Return [X, Y] of the center of cell containing provided text 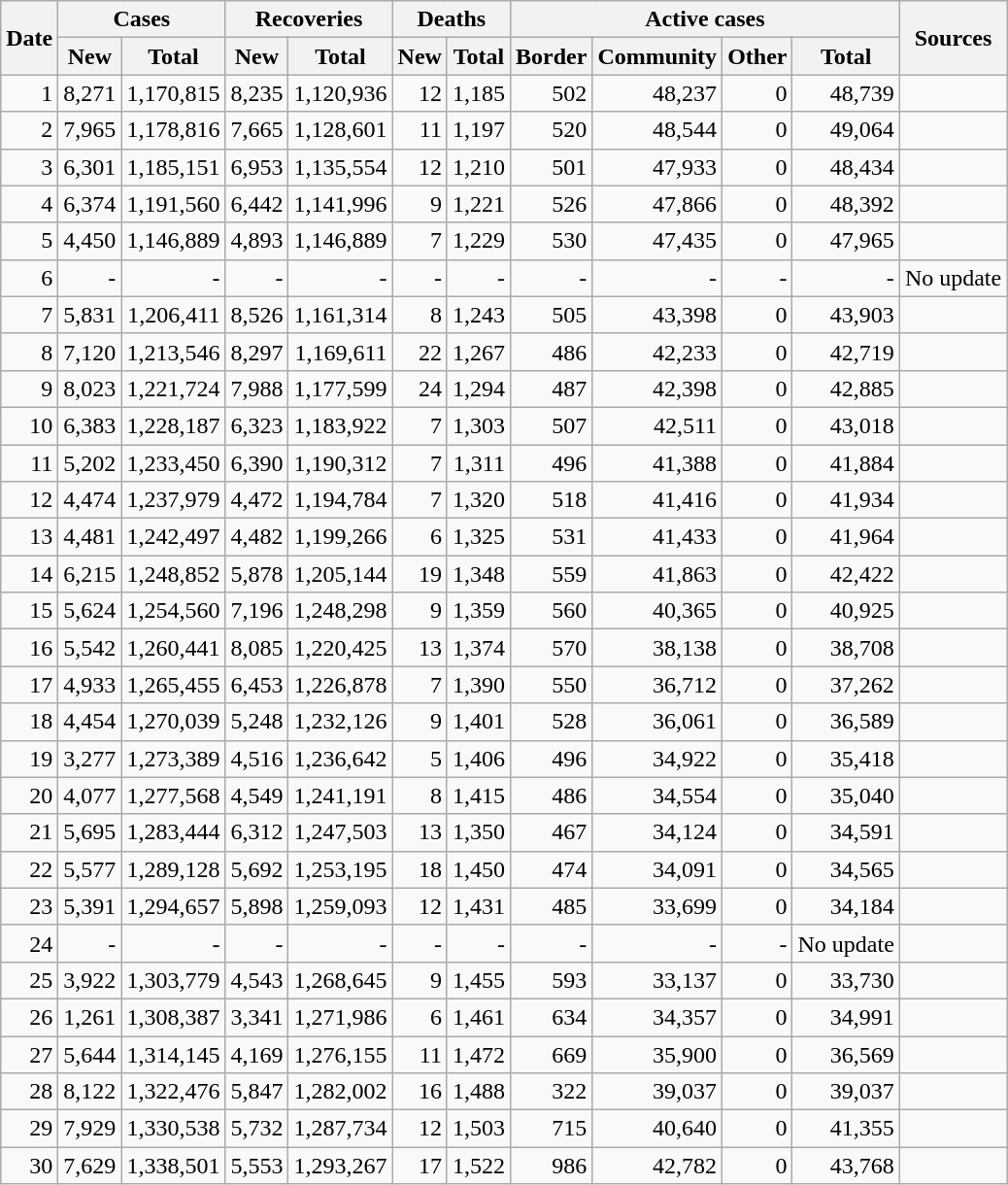
1,303,779 [173, 980]
715 [551, 1129]
6,312 [256, 832]
1,170,815 [173, 93]
1,325 [478, 537]
8,235 [256, 93]
41,388 [657, 463]
47,866 [657, 204]
Border [551, 56]
34,922 [657, 759]
41,964 [846, 537]
48,392 [846, 204]
501 [551, 167]
30 [29, 1166]
48,739 [846, 93]
1,289,128 [173, 869]
41,884 [846, 463]
1,226,878 [340, 685]
1,287,734 [340, 1129]
34,357 [657, 1017]
1,311 [478, 463]
35,418 [846, 759]
1,206,411 [173, 315]
5,847 [256, 1092]
21 [29, 832]
1,213,546 [173, 352]
1,265,455 [173, 685]
33,137 [657, 980]
4,549 [256, 796]
4,893 [256, 241]
5,391 [89, 906]
8,297 [256, 352]
528 [551, 722]
47,933 [657, 167]
1,268,645 [340, 980]
1,450 [478, 869]
43,398 [657, 315]
1,248,298 [340, 611]
20 [29, 796]
3 [29, 167]
3,277 [89, 759]
40,640 [657, 1129]
1,308,387 [173, 1017]
41,355 [846, 1129]
41,416 [657, 500]
1,348 [478, 574]
1,259,093 [340, 906]
43,018 [846, 425]
1,330,538 [173, 1129]
1,128,601 [340, 130]
5,248 [256, 722]
4,169 [256, 1054]
36,712 [657, 685]
531 [551, 537]
530 [551, 241]
5,577 [89, 869]
41,934 [846, 500]
550 [551, 685]
34,991 [846, 1017]
34,554 [657, 796]
8,526 [256, 315]
33,730 [846, 980]
1,276,155 [340, 1054]
35,900 [657, 1054]
34,091 [657, 869]
1,260,441 [173, 648]
4 [29, 204]
35,040 [846, 796]
23 [29, 906]
1,374 [478, 648]
1,120,936 [340, 93]
5,831 [89, 315]
42,719 [846, 352]
5,553 [256, 1166]
5,644 [89, 1054]
1,314,145 [173, 1054]
10 [29, 425]
Deaths [451, 19]
33,699 [657, 906]
1,236,642 [340, 759]
986 [551, 1166]
6,442 [256, 204]
7,196 [256, 611]
43,903 [846, 315]
4,543 [256, 980]
520 [551, 130]
5,695 [89, 832]
5,624 [89, 611]
5,202 [89, 463]
634 [551, 1017]
322 [551, 1092]
1,237,979 [173, 500]
41,433 [657, 537]
1,185 [478, 93]
37,262 [846, 685]
1,248,852 [173, 574]
Recoveries [309, 19]
47,965 [846, 241]
1,320 [478, 500]
7,120 [89, 352]
4,450 [89, 241]
1 [29, 93]
Other [757, 56]
48,544 [657, 130]
1,243 [478, 315]
Cases [142, 19]
1,522 [478, 1166]
28 [29, 1092]
1,194,784 [340, 500]
7,665 [256, 130]
6,374 [89, 204]
6,453 [256, 685]
1,273,389 [173, 759]
1,359 [478, 611]
6,301 [89, 167]
47,435 [657, 241]
1,242,497 [173, 537]
1,282,002 [340, 1092]
570 [551, 648]
36,569 [846, 1054]
48,237 [657, 93]
1,185,151 [173, 167]
29 [29, 1129]
42,422 [846, 574]
Sources [953, 38]
1,190,312 [340, 463]
4,516 [256, 759]
42,782 [657, 1166]
1,197 [478, 130]
526 [551, 204]
1,253,195 [340, 869]
1,247,503 [340, 832]
8,023 [89, 389]
7,929 [89, 1129]
8,085 [256, 648]
5,898 [256, 906]
1,488 [478, 1092]
Community [657, 56]
1,221 [478, 204]
4,933 [89, 685]
1,293,267 [340, 1166]
Active cases [705, 19]
6,383 [89, 425]
1,283,444 [173, 832]
27 [29, 1054]
48,434 [846, 167]
1,232,126 [340, 722]
5,878 [256, 574]
6,953 [256, 167]
1,135,554 [340, 167]
1,503 [478, 1129]
4,482 [256, 537]
1,271,986 [340, 1017]
505 [551, 315]
Date [29, 38]
42,511 [657, 425]
1,415 [478, 796]
1,191,560 [173, 204]
7,629 [89, 1166]
487 [551, 389]
474 [551, 869]
1,199,266 [340, 537]
1,228,187 [173, 425]
49,064 [846, 130]
1,406 [478, 759]
42,398 [657, 389]
6,390 [256, 463]
559 [551, 574]
1,183,922 [340, 425]
5,542 [89, 648]
1,472 [478, 1054]
6,215 [89, 574]
34,591 [846, 832]
43,768 [846, 1166]
1,141,996 [340, 204]
1,267 [478, 352]
42,233 [657, 352]
1,294 [478, 389]
6,323 [256, 425]
15 [29, 611]
36,061 [657, 722]
7,988 [256, 389]
1,205,144 [340, 574]
1,177,599 [340, 389]
1,277,568 [173, 796]
40,365 [657, 611]
1,294,657 [173, 906]
1,338,501 [173, 1166]
1,233,450 [173, 463]
1,178,816 [173, 130]
507 [551, 425]
34,124 [657, 832]
25 [29, 980]
38,708 [846, 648]
5,692 [256, 869]
1,390 [478, 685]
1,169,611 [340, 352]
4,474 [89, 500]
40,925 [846, 611]
4,454 [89, 722]
1,461 [478, 1017]
8,122 [89, 1092]
1,350 [478, 832]
34,565 [846, 869]
669 [551, 1054]
593 [551, 980]
3,922 [89, 980]
1,261 [89, 1017]
485 [551, 906]
1,254,560 [173, 611]
26 [29, 1017]
1,161,314 [340, 315]
1,322,476 [173, 1092]
1,220,425 [340, 648]
42,885 [846, 389]
7,965 [89, 130]
14 [29, 574]
1,401 [478, 722]
3,341 [256, 1017]
2 [29, 130]
502 [551, 93]
34,184 [846, 906]
41,863 [657, 574]
518 [551, 500]
1,270,039 [173, 722]
4,077 [89, 796]
1,210 [478, 167]
1,229 [478, 241]
1,431 [478, 906]
1,221,724 [173, 389]
36,589 [846, 722]
4,481 [89, 537]
4,472 [256, 500]
467 [551, 832]
38,138 [657, 648]
1,241,191 [340, 796]
5,732 [256, 1129]
8,271 [89, 93]
560 [551, 611]
1,455 [478, 980]
1,303 [478, 425]
